Find where the given text appears and provide that cell's center as [x, y] coordinate. 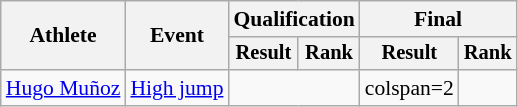
Athlete [64, 36]
colspan=2 [410, 88]
Qualification [294, 19]
Hugo Muñoz [64, 88]
High jump [176, 88]
Final [438, 19]
Event [176, 36]
